Capture the cell that displays the provided text and extract its (X, Y) central coordinate. 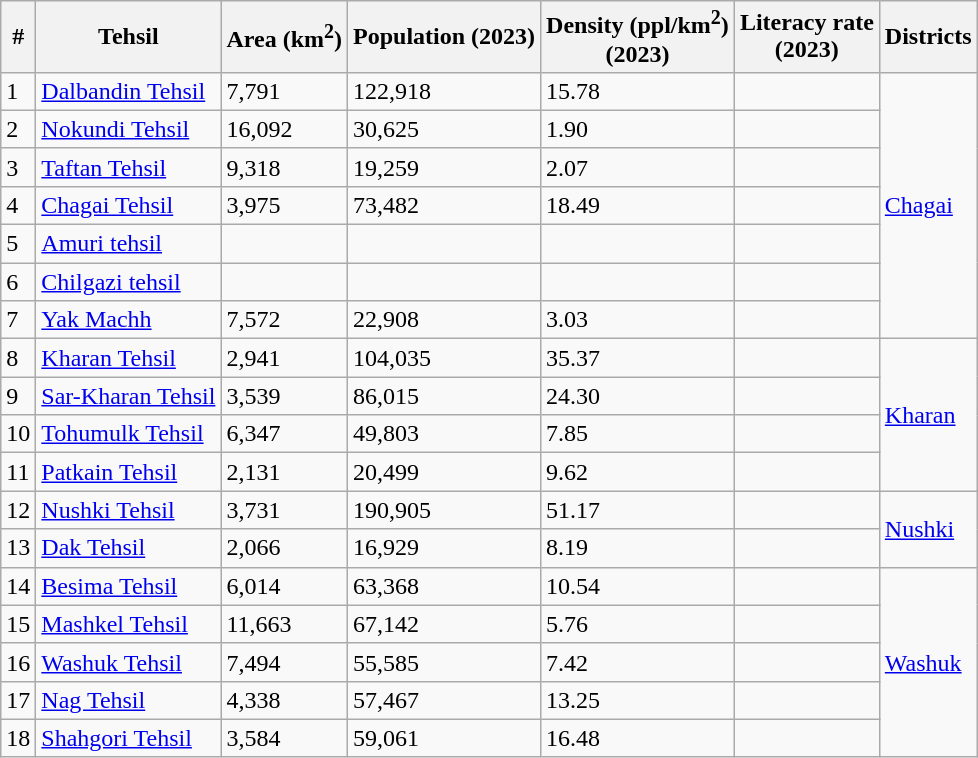
16.48 (638, 738)
67,142 (444, 624)
7,791 (284, 91)
Patkain Tehsil (128, 472)
9 (18, 396)
3,731 (284, 510)
Besima Tehsil (128, 586)
Population (2023) (444, 37)
3,975 (284, 205)
Mashkel Tehsil (128, 624)
14 (18, 586)
Tehsil (128, 37)
1.90 (638, 129)
Dak Tehsil (128, 548)
3 (18, 167)
55,585 (444, 662)
2,066 (284, 548)
86,015 (444, 396)
16,092 (284, 129)
Districts (928, 37)
Kharan Tehsil (128, 358)
7,572 (284, 320)
59,061 (444, 738)
22,908 (444, 320)
8 (18, 358)
Chilgazi tehsil (128, 282)
190,905 (444, 510)
11 (18, 472)
2.07 (638, 167)
Washuk Tehsil (128, 662)
12 (18, 510)
15.78 (638, 91)
Washuk (928, 662)
63,368 (444, 586)
15 (18, 624)
10.54 (638, 586)
19,259 (444, 167)
7.85 (638, 434)
16 (18, 662)
104,035 (444, 358)
9,318 (284, 167)
Sar-Kharan Tehsil (128, 396)
9.62 (638, 472)
24.30 (638, 396)
17 (18, 700)
122,918 (444, 91)
Density (ppl/km2)(2023) (638, 37)
Nag Tehsil (128, 700)
13 (18, 548)
Chagai Tehsil (128, 205)
Kharan (928, 415)
Chagai (928, 205)
51.17 (638, 510)
1 (18, 91)
2,941 (284, 358)
3.03 (638, 320)
8.19 (638, 548)
20,499 (444, 472)
Tohumulk Tehsil (128, 434)
7.42 (638, 662)
Taftan Tehsil (128, 167)
Nushki (928, 529)
4,338 (284, 700)
18.49 (638, 205)
73,482 (444, 205)
6 (18, 282)
35.37 (638, 358)
11,663 (284, 624)
7,494 (284, 662)
Dalbandin Tehsil (128, 91)
Yak Machh (128, 320)
2,131 (284, 472)
Amuri tehsil (128, 244)
57,467 (444, 700)
10 (18, 434)
Nokundi Tehsil (128, 129)
7 (18, 320)
# (18, 37)
30,625 (444, 129)
18 (18, 738)
6,347 (284, 434)
Shahgori Tehsil (128, 738)
5.76 (638, 624)
13.25 (638, 700)
16,929 (444, 548)
Nushki Tehsil (128, 510)
Literacy rate(2023) (806, 37)
3,584 (284, 738)
49,803 (444, 434)
2 (18, 129)
6,014 (284, 586)
4 (18, 205)
Area (km2) (284, 37)
5 (18, 244)
3,539 (284, 396)
